Detect which cell encompasses the target text, then output its [X, Y] center coordinate. 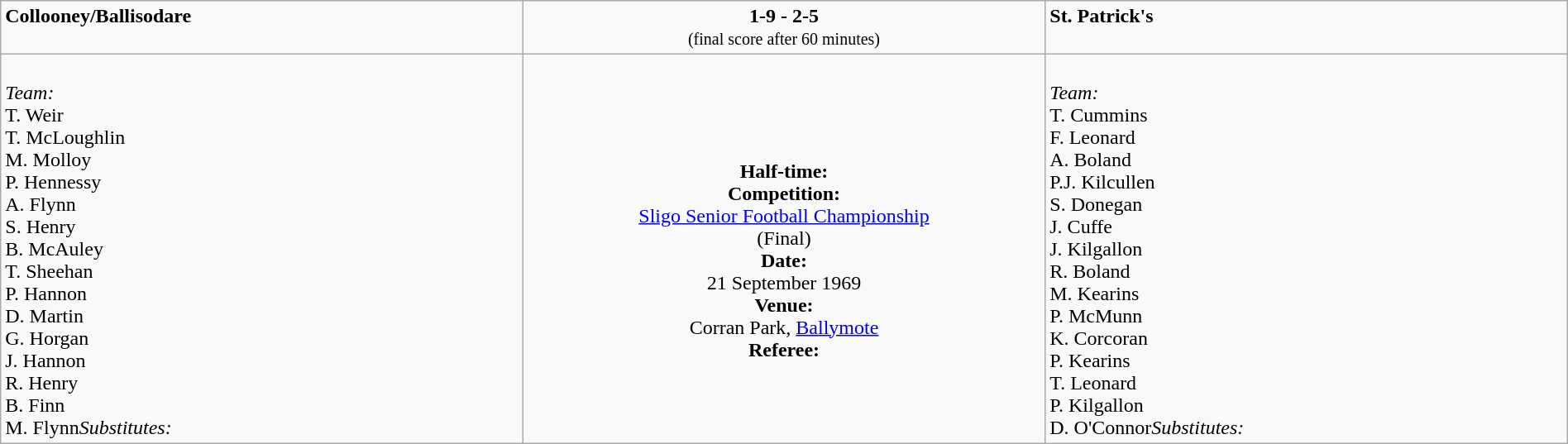
Collooney/Ballisodare [262, 28]
Half-time:Competition:Sligo Senior Football Championship(Final)Date:21 September 1969Venue:Corran Park, BallymoteReferee: [784, 249]
St. Patrick's [1307, 28]
1-9 - 2-5(final score after 60 minutes) [784, 28]
